From the cell containing the given text, extract its center point as (x, y) coordinate. 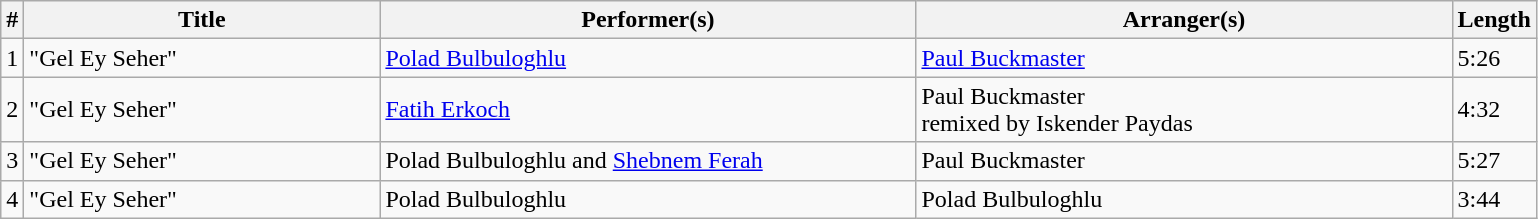
# (12, 20)
Paul Buckmasterremixed by Iskender Paydas (1184, 110)
Title (202, 20)
5:27 (1494, 161)
1 (12, 58)
Fatih Erkoch (648, 110)
3 (12, 161)
Polad Bulbuloghlu and Shebnem Ferah (648, 161)
5:26 (1494, 58)
3:44 (1494, 199)
Length (1494, 20)
Performer(s) (648, 20)
2 (12, 110)
Arranger(s) (1184, 20)
4:32 (1494, 110)
4 (12, 199)
